For the text-containing cell, return its midpoint in (X, Y) coordinate format. 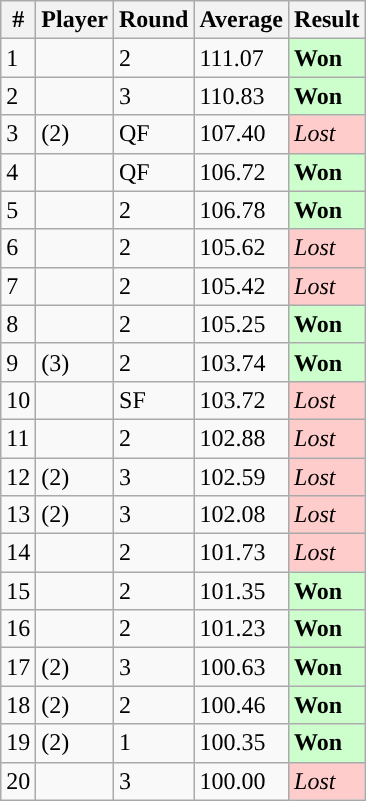
100.63 (242, 667)
6 (18, 248)
102.59 (242, 477)
110.83 (242, 96)
106.78 (242, 210)
19 (18, 743)
7 (18, 286)
5 (18, 210)
8 (18, 324)
9 (18, 362)
100.35 (242, 743)
4 (18, 172)
106.72 (242, 172)
111.07 (242, 58)
103.72 (242, 400)
11 (18, 438)
103.74 (242, 362)
18 (18, 705)
(3) (75, 362)
20 (18, 781)
101.35 (242, 591)
15 (18, 591)
Player (75, 20)
Result (327, 20)
105.62 (242, 248)
101.23 (242, 629)
100.46 (242, 705)
102.08 (242, 515)
101.73 (242, 553)
16 (18, 629)
105.25 (242, 324)
107.40 (242, 134)
17 (18, 667)
Average (242, 20)
102.88 (242, 438)
10 (18, 400)
Round (154, 20)
# (18, 20)
12 (18, 477)
14 (18, 553)
13 (18, 515)
100.00 (242, 781)
105.42 (242, 286)
SF (154, 400)
